Return the [X, Y] coordinate for the center point of the cell that contains the specified text.  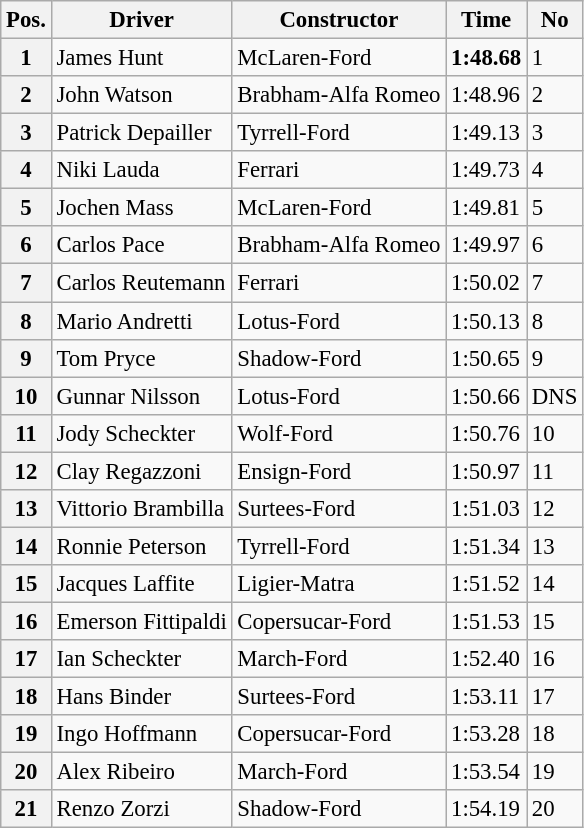
Tom Pryce [142, 358]
Niki Lauda [142, 170]
1:53.11 [486, 697]
Pos. [26, 20]
Gunnar Nilsson [142, 396]
1:50.65 [486, 358]
1:48.68 [486, 58]
1:49.97 [486, 245]
Ian Scheckter [142, 659]
1:51.53 [486, 621]
1:50.76 [486, 433]
Wolf-Ford [339, 433]
James Hunt [142, 58]
1:49.73 [486, 170]
Emerson Fittipaldi [142, 621]
Jochen Mass [142, 208]
Carlos Pace [142, 245]
Time [486, 20]
Mario Andretti [142, 321]
Hans Binder [142, 697]
Jacques Laffite [142, 584]
1:52.40 [486, 659]
Patrick Depailler [142, 133]
1:54.19 [486, 809]
1:49.13 [486, 133]
DNS [555, 396]
1:51.34 [486, 546]
Carlos Reutemann [142, 283]
Ligier-Matra [339, 584]
Ensign-Ford [339, 471]
Ingo Hoffmann [142, 734]
1:50.66 [486, 396]
1:50.02 [486, 283]
1:53.54 [486, 772]
1:50.13 [486, 321]
Renzo Zorzi [142, 809]
John Watson [142, 95]
Clay Regazzoni [142, 471]
1:50.97 [486, 471]
21 [26, 809]
Vittorio Brambilla [142, 509]
Ronnie Peterson [142, 546]
No [555, 20]
Driver [142, 20]
1:51.03 [486, 509]
Alex Ribeiro [142, 772]
Jody Scheckter [142, 433]
1:48.96 [486, 95]
Constructor [339, 20]
1:53.28 [486, 734]
1:49.81 [486, 208]
1:51.52 [486, 584]
